Return (x, y) of the center of cell containing provided text 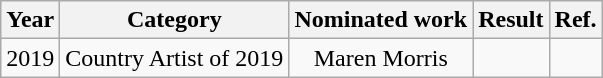
Country Artist of 2019 (174, 58)
Year (30, 20)
Category (174, 20)
Result (511, 20)
Maren Morris (381, 58)
2019 (30, 58)
Nominated work (381, 20)
Ref. (576, 20)
